Search for the cell housing the specified text and yield its (x, y) center coordinate. 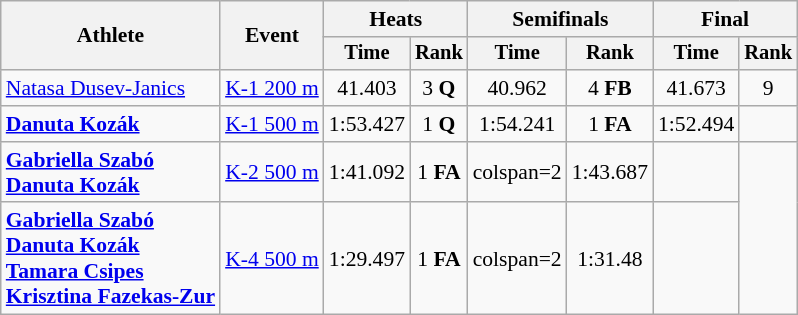
1:43.687 (610, 172)
K-4 500 m (272, 259)
1:53.427 (367, 124)
1:41.092 (367, 172)
40.962 (518, 88)
1:29.497 (367, 259)
Final (725, 19)
Semifinals (560, 19)
1:31.48 (610, 259)
K-1 500 m (272, 124)
Gabriella SzabóDanuta Kozák (110, 172)
41.673 (696, 88)
9 (768, 88)
1:52.494 (696, 124)
Heats (396, 19)
4 FB (610, 88)
1 Q (439, 124)
Gabriella SzabóDanuta KozákTamara CsipesKrisztina Fazekas-Zur (110, 259)
Event (272, 36)
Athlete (110, 36)
1:54.241 (518, 124)
41.403 (367, 88)
K-2 500 m (272, 172)
3 Q (439, 88)
Natasa Dusev-Janics (110, 88)
Danuta Kozák (110, 124)
K-1 200 m (272, 88)
